Extract the [X, Y] coordinate from the center of the cell holding the provided text.  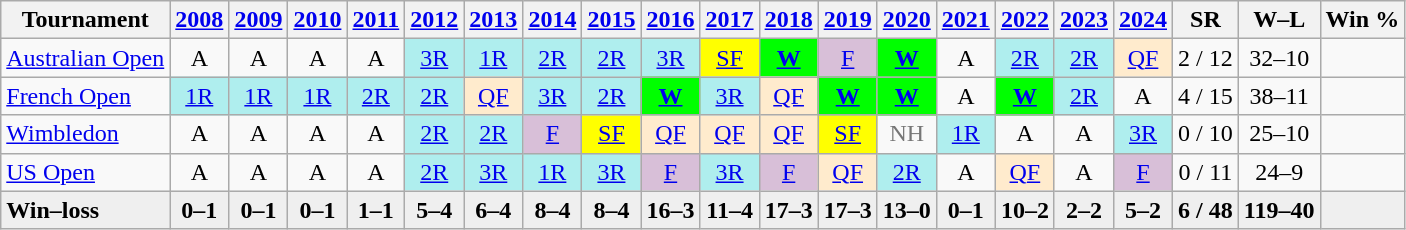
32–10 [1279, 58]
2009 [258, 20]
2015 [612, 20]
5–4 [434, 210]
Australian Open [86, 58]
0 / 11 [1206, 172]
2021 [966, 20]
2018 [788, 20]
2014 [552, 20]
13–0 [906, 210]
2–2 [1084, 210]
2020 [906, 20]
38–11 [1279, 96]
2011 [376, 20]
2017 [730, 20]
10–2 [1024, 210]
Win % [1362, 20]
2022 [1024, 20]
Tournament [86, 20]
2008 [200, 20]
25–10 [1279, 134]
2012 [434, 20]
11–4 [730, 210]
2010 [318, 20]
US Open [86, 172]
2013 [494, 20]
2024 [1142, 20]
French Open [86, 96]
W–L [1279, 20]
5–2 [1142, 210]
6–4 [494, 210]
16–3 [670, 210]
NH [906, 134]
0 / 10 [1206, 134]
2016 [670, 20]
24–9 [1279, 172]
2 / 12 [1206, 58]
119–40 [1279, 210]
2019 [848, 20]
2023 [1084, 20]
Win–loss [86, 210]
6 / 48 [1206, 210]
1–1 [376, 210]
SR [1206, 20]
Wimbledon [86, 134]
4 / 15 [1206, 96]
